From the cell containing the given text, extract its center point as (X, Y) coordinate. 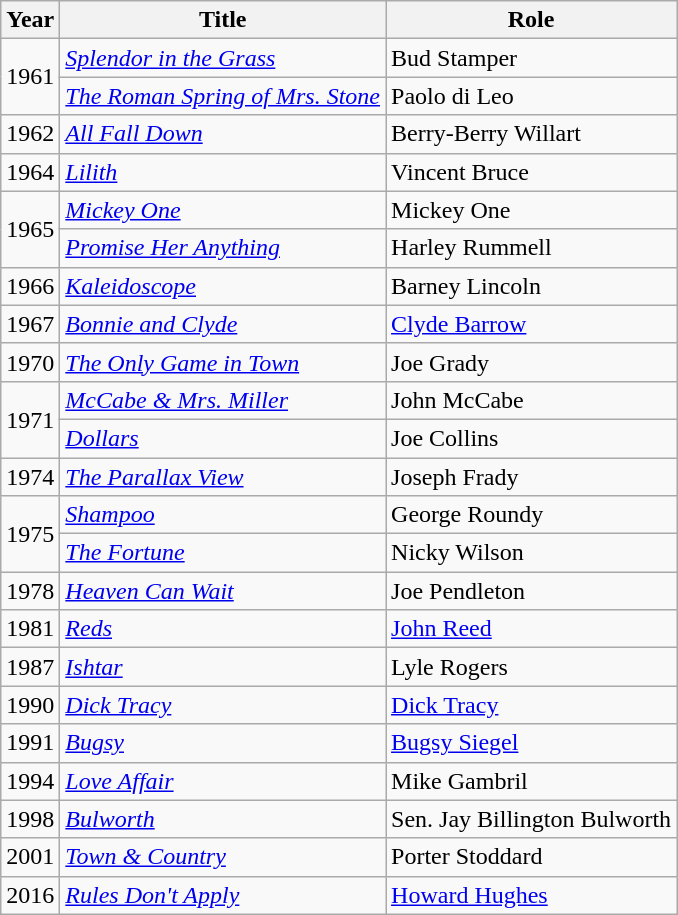
Dollars (223, 438)
Kaleidoscope (223, 286)
Paolo di Leo (532, 96)
Year (30, 20)
John McCabe (532, 400)
Bud Stamper (532, 58)
McCabe & Mrs. Miller (223, 400)
Joe Grady (532, 362)
1974 (30, 477)
1965 (30, 229)
Love Affair (223, 781)
1998 (30, 819)
Joe Pendleton (532, 591)
The Fortune (223, 553)
Barney Lincoln (532, 286)
Bugsy (223, 743)
1962 (30, 134)
1994 (30, 781)
1987 (30, 667)
Title (223, 20)
1975 (30, 534)
Joe Collins (532, 438)
Rules Don't Apply (223, 895)
1981 (30, 629)
The Only Game in Town (223, 362)
George Roundy (532, 515)
John Reed (532, 629)
Harley Rummell (532, 248)
Shampoo (223, 515)
Sen. Jay Billington Bulworth (532, 819)
Lyle Rogers (532, 667)
Porter Stoddard (532, 857)
Promise Her Anything (223, 248)
1971 (30, 419)
1961 (30, 77)
Nicky Wilson (532, 553)
1967 (30, 324)
1991 (30, 743)
Joseph Frady (532, 477)
Bonnie and Clyde (223, 324)
Role (532, 20)
1964 (30, 172)
The Parallax View (223, 477)
1966 (30, 286)
2001 (30, 857)
Ishtar (223, 667)
Lilith (223, 172)
2016 (30, 895)
Clyde Barrow (532, 324)
Reds (223, 629)
All Fall Down (223, 134)
1978 (30, 591)
The Roman Spring of Mrs. Stone (223, 96)
Heaven Can Wait (223, 591)
1990 (30, 705)
Bulworth (223, 819)
Berry-Berry Willart (532, 134)
1970 (30, 362)
Mike Gambril (532, 781)
Splendor in the Grass (223, 58)
Town & Country (223, 857)
Vincent Bruce (532, 172)
Bugsy Siegel (532, 743)
Howard Hughes (532, 895)
